Output the (x, y) coordinate of the center of the cell containing the given text.  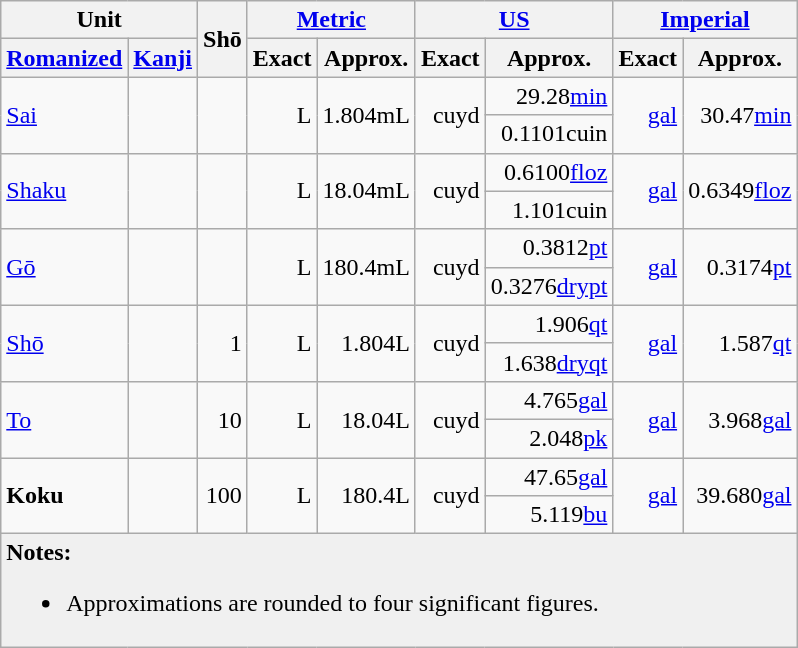
0.6349floz (740, 191)
30.47min (740, 115)
4.765gal (549, 400)
1.804mL (366, 115)
Kanji (163, 58)
Unit (100, 20)
1.638dryqt (549, 362)
47.65gal (549, 477)
1 (223, 343)
Imperial (705, 20)
Sai (64, 115)
To (64, 419)
Romanized (64, 58)
180.4mL (366, 267)
0.6100floz (549, 172)
18.04mL (366, 191)
5.119bu (549, 515)
18.04L (366, 419)
2.048pk (549, 438)
1.101cuin (549, 210)
Gō (64, 267)
0.3812pt (549, 248)
39.680gal (740, 496)
180.4L (366, 496)
1.804L (366, 343)
100 (223, 496)
29.28min (549, 96)
0.3276drypt (549, 286)
US (514, 20)
10 (223, 419)
0.1101cuin (549, 134)
Koku (64, 496)
Shaku (64, 191)
3.968gal (740, 419)
0.3174pt (740, 267)
1.906qt (549, 324)
Metric (331, 20)
Notes:Approximations are rounded to four significant figures. (399, 590)
1.587qt (740, 343)
